Capture the cell that displays the provided text and extract its [X, Y] central coordinate. 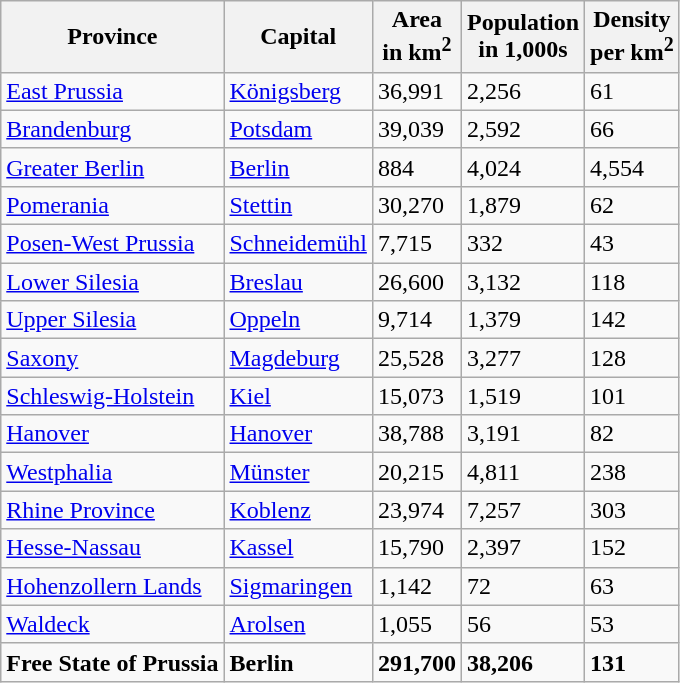
238 [632, 472]
4,554 [632, 167]
Capital [298, 37]
Greater Berlin [112, 167]
30,270 [416, 205]
1,879 [522, 205]
4,024 [522, 167]
Hohenzollern Lands [112, 586]
Kiel [298, 396]
Saxony [112, 358]
43 [632, 244]
7,715 [416, 244]
4,811 [522, 472]
142 [632, 320]
Koblenz [298, 510]
118 [632, 282]
2,397 [522, 548]
61 [632, 91]
Hesse-Nassau [112, 548]
2,256 [522, 91]
3,132 [522, 282]
Westphalia [112, 472]
Stettin [298, 205]
Densityper km2 [632, 37]
Sigmaringen [298, 586]
Schleswig-Holstein [112, 396]
2,592 [522, 129]
884 [416, 167]
63 [632, 586]
152 [632, 548]
26,600 [416, 282]
38,788 [416, 434]
Kassel [298, 548]
Waldeck [112, 624]
62 [632, 205]
Populationin 1,000s [522, 37]
Province [112, 37]
East Prussia [112, 91]
1,142 [416, 586]
36,991 [416, 91]
38,206 [522, 662]
Magdeburg [298, 358]
7,257 [522, 510]
Münster [298, 472]
128 [632, 358]
Pomerania [112, 205]
101 [632, 396]
Lower Silesia [112, 282]
Breslau [298, 282]
Posen-West Prussia [112, 244]
291,700 [416, 662]
Upper Silesia [112, 320]
66 [632, 129]
56 [522, 624]
1,379 [522, 320]
72 [522, 586]
39,039 [416, 129]
Oppeln [298, 320]
53 [632, 624]
Schneidemühl [298, 244]
15,073 [416, 396]
20,215 [416, 472]
Arolsen [298, 624]
1,519 [522, 396]
Rhine Province [112, 510]
15,790 [416, 548]
Potsdam [298, 129]
303 [632, 510]
Areain km2 [416, 37]
Brandenburg [112, 129]
9,714 [416, 320]
131 [632, 662]
Königsberg [298, 91]
3,277 [522, 358]
332 [522, 244]
23,974 [416, 510]
Free State of Prussia [112, 662]
82 [632, 434]
1,055 [416, 624]
3,191 [522, 434]
25,528 [416, 358]
